Identify which cell holds the provided text, then report its (X, Y) central coordinate. 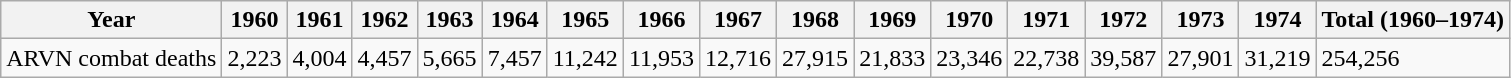
Total (1960–1974) (1413, 20)
31,219 (1278, 58)
11,242 (585, 58)
39,587 (1124, 58)
1972 (1124, 20)
2,223 (254, 58)
23,346 (970, 58)
254,256 (1413, 58)
12,716 (738, 58)
1960 (254, 20)
1971 (1046, 20)
1965 (585, 20)
7,457 (514, 58)
1961 (320, 20)
1964 (514, 20)
1967 (738, 20)
1974 (1278, 20)
1963 (450, 20)
11,953 (661, 58)
1966 (661, 20)
1970 (970, 20)
1969 (892, 20)
4,004 (320, 58)
27,901 (1200, 58)
27,915 (816, 58)
ARVN combat deaths (112, 58)
22,738 (1046, 58)
4,457 (384, 58)
21,833 (892, 58)
Year (112, 20)
1968 (816, 20)
5,665 (450, 58)
1973 (1200, 20)
1962 (384, 20)
